Find where the given text appears and provide that cell's center as [x, y] coordinate. 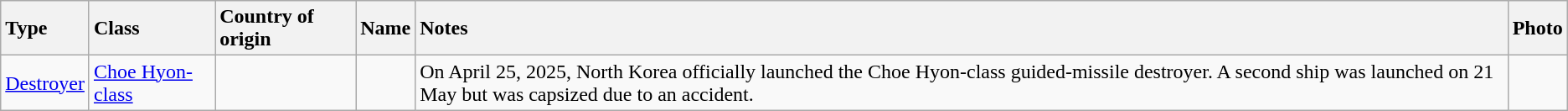
Destroyer [45, 82]
Photo [1538, 29]
Country of origin [286, 29]
Name [385, 29]
Choe Hyon-class [152, 82]
Class [152, 29]
Type [45, 29]
Notes [962, 29]
